Output the (x, y) coordinate of the center of the cell containing the given text.  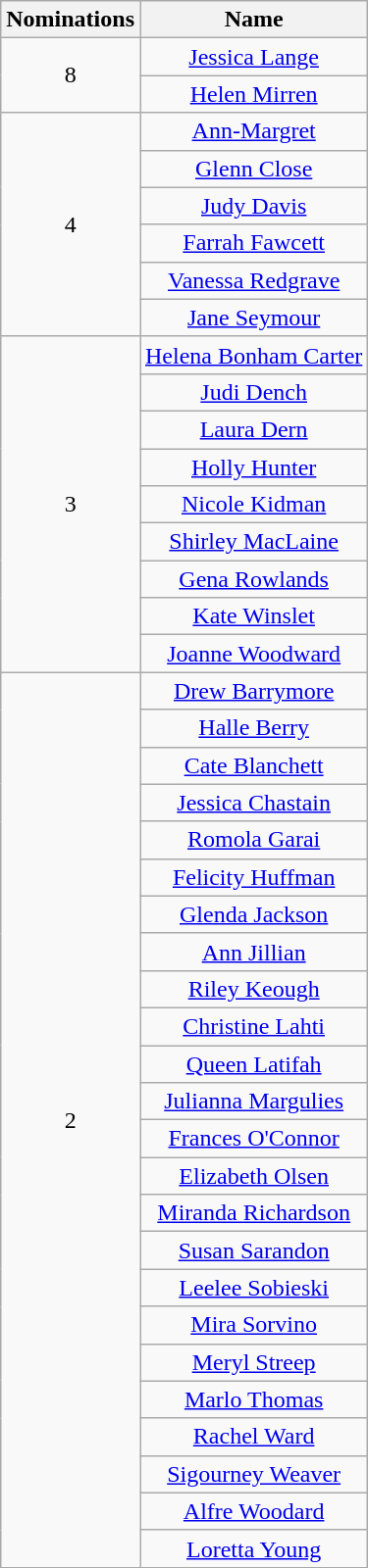
Leelee Sobieski (253, 1288)
Felicity Huffman (253, 877)
4 (71, 224)
Meryl Streep (253, 1362)
Glenda Jackson (253, 914)
Alfre Woodard (253, 1511)
Julianna Margulies (253, 1102)
Jessica Lange (253, 57)
Rachel Ward (253, 1437)
Marlo Thomas (253, 1399)
Romola Garai (253, 840)
8 (71, 75)
Christine Lahti (253, 1026)
Frances O'Connor (253, 1139)
3 (71, 504)
Judi Dench (253, 392)
Glenn Close (253, 169)
Helena Bonham Carter (253, 355)
Sigourney Weaver (253, 1474)
Loretta Young (253, 1548)
Joanne Woodward (253, 654)
Halle Berry (253, 728)
Name (253, 20)
Mira Sorvino (253, 1325)
Shirley MacLaine (253, 542)
Jane Seymour (253, 318)
Queen Latifah (253, 1063)
Helen Mirren (253, 94)
Vanessa Redgrave (253, 280)
2 (71, 1120)
Drew Barrymore (253, 691)
Jessica Chastain (253, 803)
Holly Hunter (253, 467)
Laura Dern (253, 429)
Riley Keough (253, 989)
Kate Winslet (253, 616)
Ann-Margret (253, 131)
Ann Jillian (253, 952)
Nominations (71, 20)
Judy Davis (253, 206)
Elizabeth Olsen (253, 1176)
Miranda Richardson (253, 1213)
Nicole Kidman (253, 505)
Gena Rowlands (253, 579)
Farrah Fawcett (253, 243)
Susan Sarandon (253, 1250)
Cate Blanchett (253, 765)
